Pinpoint the cell where the given text exists, returning its (x, y) midpoint coordinate. 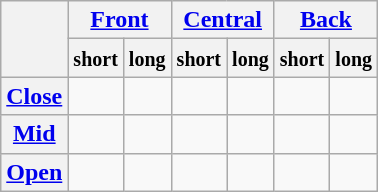
Back (326, 20)
Central (222, 20)
Open (34, 172)
Mid (34, 134)
Close (34, 96)
Front (120, 20)
